Scan for the cell matching the given text and deliver its (x, y) coordinate at center. 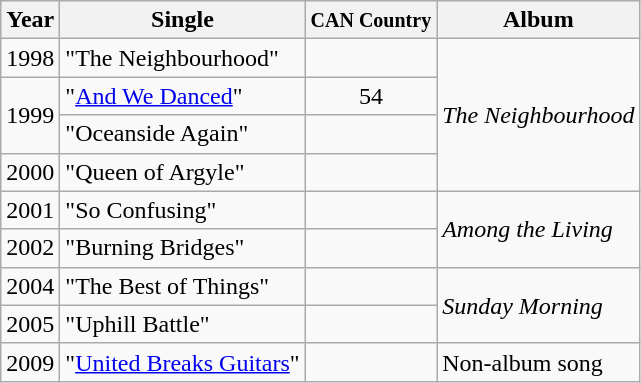
"United Breaks Guitars" (182, 362)
1999 (30, 115)
54 (371, 96)
"Uphill Battle" (182, 324)
"Oceanside Again" (182, 134)
Sunday Morning (538, 305)
Non-album song (538, 362)
1998 (30, 58)
Among the Living (538, 229)
"Queen of Argyle" (182, 172)
"And We Danced" (182, 96)
2001 (30, 210)
2009 (30, 362)
2004 (30, 286)
2000 (30, 172)
Year (30, 20)
Album (538, 20)
2005 (30, 324)
Single (182, 20)
2002 (30, 248)
"Burning Bridges" (182, 248)
"The Neighbourhood" (182, 58)
CAN Country (371, 20)
The Neighbourhood (538, 115)
"The Best of Things" (182, 286)
"So Confusing" (182, 210)
